Pinpoint the cell where the given text exists, returning its (X, Y) midpoint coordinate. 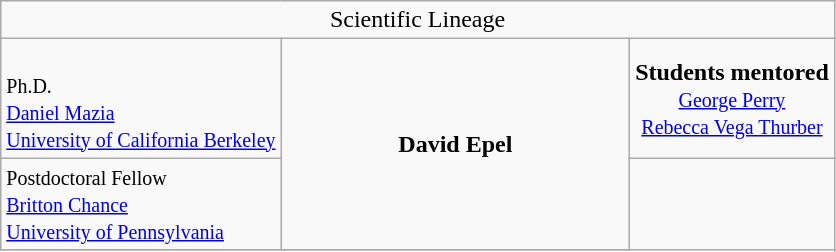
Scientific Lineage (418, 20)
Postdoctoral FellowBritton ChanceUniversity of Pennsylvania (141, 204)
Students mentoredGeorge Perry Rebecca Vega Thurber (732, 98)
David Epel (456, 144)
Ph.D.Daniel MaziaUniversity of California Berkeley (141, 98)
